Identify which cell holds the provided text, then report its [X, Y] central coordinate. 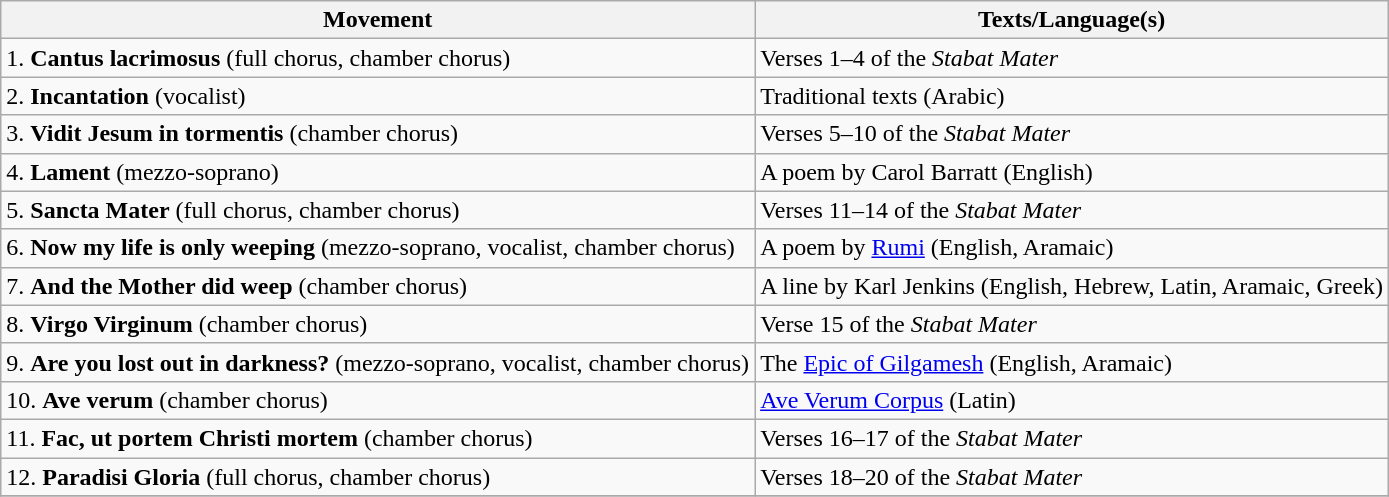
Verses 11–14 of the Stabat Mater [1072, 210]
A poem by Carol Barratt (English) [1072, 172]
Verses 1–4 of the Stabat Mater [1072, 58]
8. Virgo Virginum (chamber chorus) [378, 324]
10. Ave verum (chamber chorus) [378, 400]
Verses 5–10 of the Stabat Mater [1072, 134]
4. Lament (mezzo-soprano) [378, 172]
Ave Verum Corpus (Latin) [1072, 400]
A poem by Rumi (English, Aramaic) [1072, 248]
5. Sancta Mater (full chorus, chamber chorus) [378, 210]
2. Incantation (vocalist) [378, 96]
Verses 16–17 of the Stabat Mater [1072, 438]
A line by Karl Jenkins (English, Hebrew, Latin, Aramaic, Greek) [1072, 286]
Verse 15 of the Stabat Mater [1072, 324]
11. Fac, ut portem Christi mortem (chamber chorus) [378, 438]
Texts/Language(s) [1072, 20]
The Epic of Gilgamesh (English, Aramaic) [1072, 362]
6. Now my life is only weeping (mezzo-soprano, vocalist, chamber chorus) [378, 248]
Traditional texts (Arabic) [1072, 96]
9. Are you lost out in darkness? (mezzo-soprano, vocalist, chamber chorus) [378, 362]
Movement [378, 20]
12. Paradisi Gloria (full chorus, chamber chorus) [378, 477]
3. Vidit Jesum in tormentis (chamber chorus) [378, 134]
1. Cantus lacrimosus (full chorus, chamber chorus) [378, 58]
Verses 18–20 of the Stabat Mater [1072, 477]
7. And the Mother did weep (chamber chorus) [378, 286]
